Pinpoint the cell where the given text exists, returning its (x, y) midpoint coordinate. 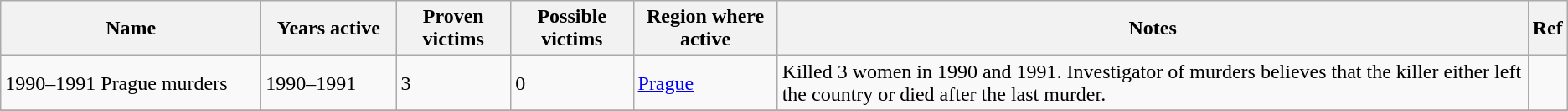
Region where active (705, 29)
Name (131, 29)
Killed 3 women in 1990 and 1991. Investigator of murders believes that the killer either left the country or died after the last murder. (1153, 82)
Notes (1153, 29)
3 (454, 82)
0 (572, 82)
Years active (328, 29)
1990–1991 (328, 82)
Possible victims (572, 29)
Proven victims (454, 29)
Ref (1548, 29)
Prague (705, 82)
1990–1991 Prague murders (131, 82)
